Extract the (X, Y) coordinate from the center of the cell holding the provided text.  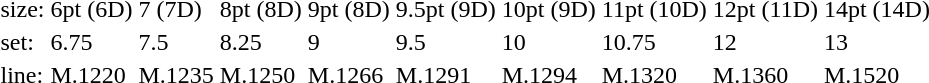
10 (548, 42)
6.75 (92, 42)
7.5 (176, 42)
9.5 (446, 42)
10.75 (654, 42)
12 (765, 42)
9 (348, 42)
8.25 (260, 42)
